Capture the cell that displays the provided text and extract its [x, y] central coordinate. 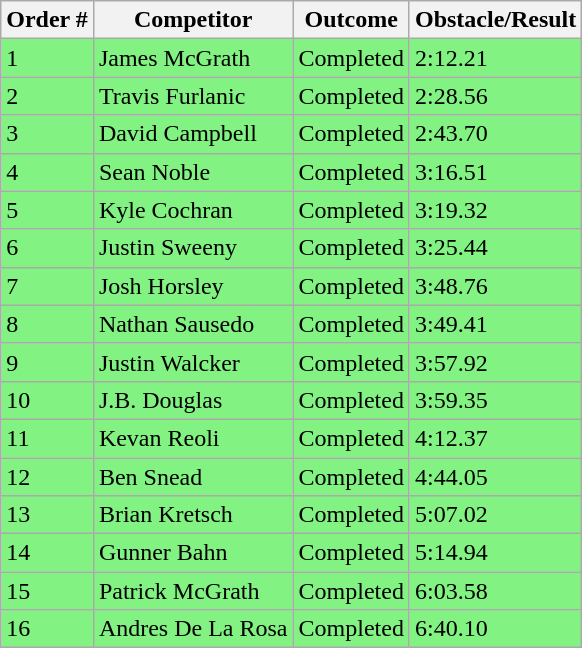
3:57.92 [495, 362]
Ben Snead [193, 477]
Kyle Cochran [193, 210]
2:28.56 [495, 96]
3:16.51 [495, 172]
Travis Furlanic [193, 96]
Justin Walcker [193, 362]
6 [48, 248]
Kevan Reoli [193, 438]
2:43.70 [495, 134]
4:44.05 [495, 477]
Sean Noble [193, 172]
5 [48, 210]
3:25.44 [495, 248]
3:49.41 [495, 324]
2 [48, 96]
3 [48, 134]
15 [48, 591]
4 [48, 172]
3:19.32 [495, 210]
6:03.58 [495, 591]
Order # [48, 20]
14 [48, 553]
9 [48, 362]
5:14.94 [495, 553]
David Campbell [193, 134]
Outcome [351, 20]
11 [48, 438]
5:07.02 [495, 515]
7 [48, 286]
12 [48, 477]
6:40.10 [495, 629]
Competitor [193, 20]
8 [48, 324]
Brian Kretsch [193, 515]
James McGrath [193, 58]
Gunner Bahn [193, 553]
1 [48, 58]
J.B. Douglas [193, 400]
4:12.37 [495, 438]
3:48.76 [495, 286]
16 [48, 629]
2:12.21 [495, 58]
13 [48, 515]
10 [48, 400]
Nathan Sausedo [193, 324]
Justin Sweeny [193, 248]
Andres De La Rosa [193, 629]
Obstacle/Result [495, 20]
Patrick McGrath [193, 591]
Josh Horsley [193, 286]
3:59.35 [495, 400]
